Locate the cell with the specified text and output its (x, y) center coordinate. 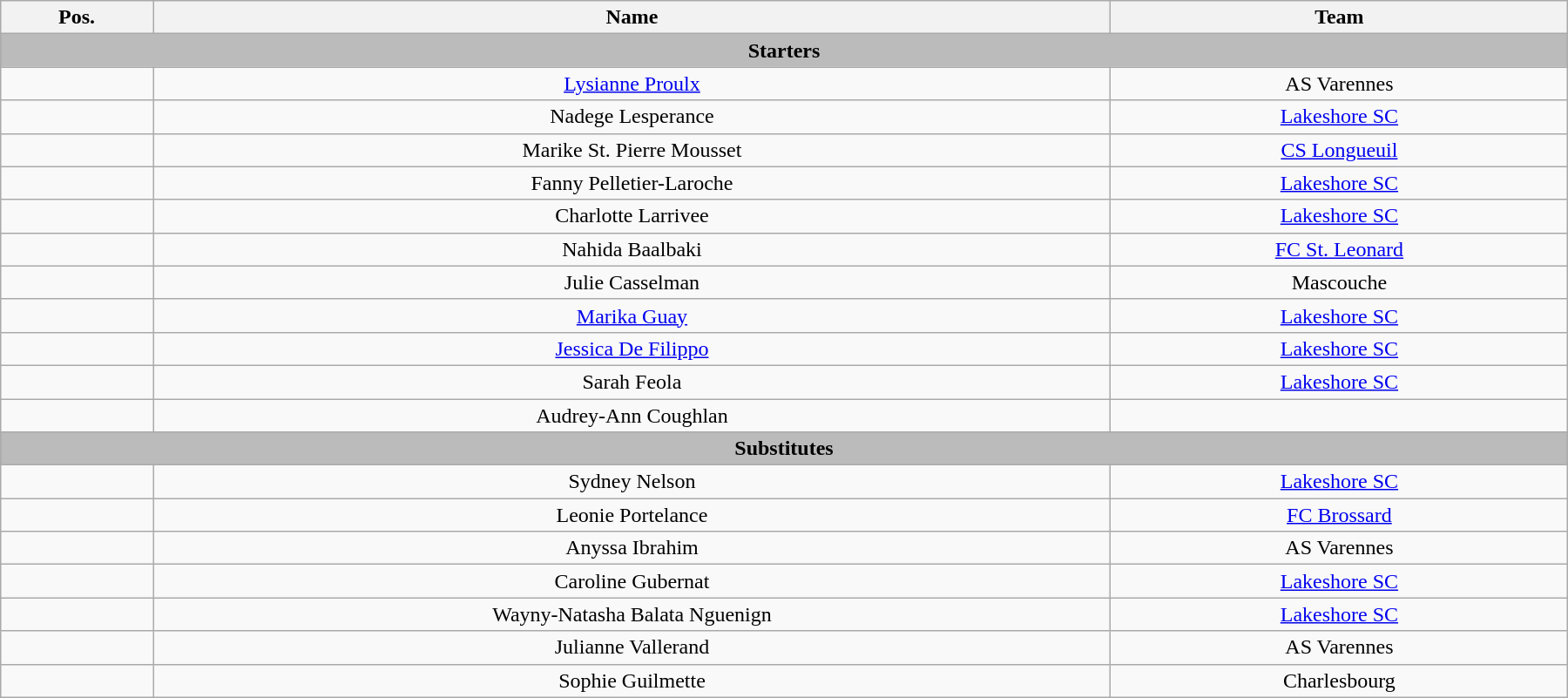
CS Longueuil (1340, 150)
Name (632, 17)
Jessica De Filippo (632, 349)
Audrey-Ann Coughlan (632, 416)
FC St. Leonard (1340, 249)
Nahida Baalbaki (632, 249)
Fanny Pelletier-Laroche (632, 183)
Julie Casselman (632, 282)
Substitutes (784, 449)
Starters (784, 51)
Charlotte Larrivee (632, 216)
Sarah Feola (632, 382)
Anyssa Ibrahim (632, 548)
Charlesbourg (1340, 681)
Wayny-Natasha Balata Nguenign (632, 614)
Marike St. Pierre Mousset (632, 150)
Sydney Nelson (632, 482)
Mascouche (1340, 282)
Lysianne Proulx (632, 84)
Caroline Gubernat (632, 581)
Team (1340, 17)
Nadege Lesperance (632, 117)
Julianne Vallerand (632, 647)
Leonie Portelance (632, 515)
FC Brossard (1340, 515)
Sophie Guilmette (632, 681)
Marika Guay (632, 315)
Pos. (77, 17)
